Provide the (X, Y) coordinate of the cell's center where the given text is located.  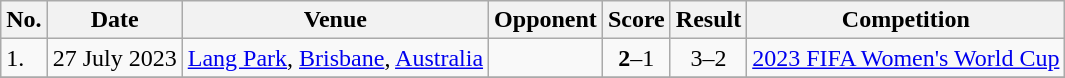
Date (114, 20)
Result (708, 20)
Opponent (546, 20)
1. (24, 58)
Venue (335, 20)
Competition (906, 20)
2023 FIFA Women's World Cup (906, 58)
2–1 (636, 58)
Lang Park, Brisbane, Australia (335, 58)
Score (636, 20)
No. (24, 20)
3–2 (708, 58)
27 July 2023 (114, 58)
